Extract the (x, y) coordinate from the center of the cell holding the provided text.  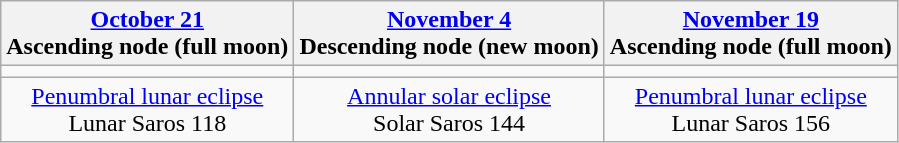
November 4Descending node (new moon) (449, 34)
October 21Ascending node (full moon) (148, 34)
Penumbral lunar eclipseLunar Saros 156 (750, 110)
Penumbral lunar eclipseLunar Saros 118 (148, 110)
Annular solar eclipseSolar Saros 144 (449, 110)
November 19Ascending node (full moon) (750, 34)
